Provide the (x, y) coordinate of the cell's center where the given text is located.  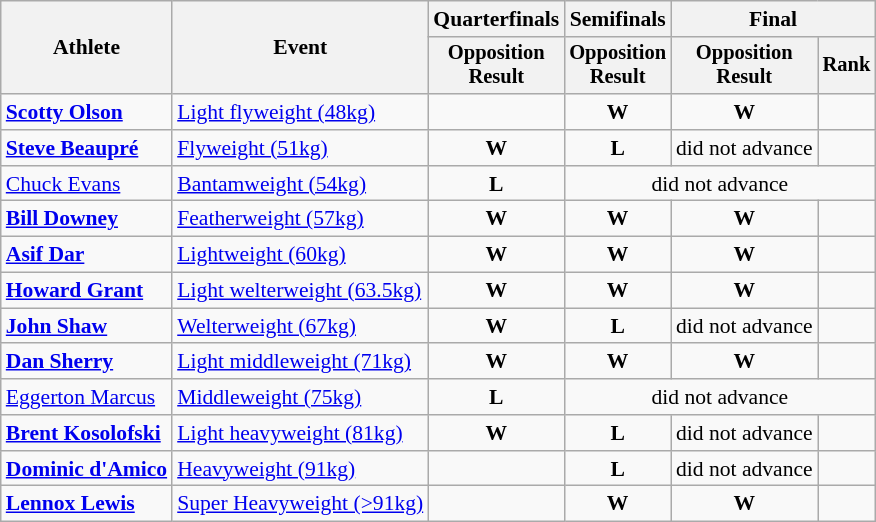
Flyweight (51kg) (300, 148)
Brent Kosolofski (86, 433)
Light flyweight (48kg) (300, 112)
Scotty Olson (86, 112)
Semifinals (618, 19)
Eggerton Marcus (86, 397)
John Shaw (86, 326)
Steve Beaupré (86, 148)
Featherweight (57kg) (300, 219)
Dominic d'Amico (86, 469)
Light middleweight (71kg) (300, 362)
Final (773, 19)
Bill Downey (86, 219)
Light heavyweight (81kg) (300, 433)
Light welterweight (63.5kg) (300, 291)
Super Heavyweight (>91kg) (300, 504)
Event (300, 48)
Bantamweight (54kg) (300, 184)
Heavyweight (91kg) (300, 469)
Athlete (86, 48)
Quarterfinals (496, 19)
Rank (847, 66)
Asif Dar (86, 255)
Dan Sherry (86, 362)
Middleweight (75kg) (300, 397)
Lennox Lewis (86, 504)
Howard Grant (86, 291)
Chuck Evans (86, 184)
Welterweight (67kg) (300, 326)
Lightweight (60kg) (300, 255)
